Scan for the cell matching the given text and deliver its (X, Y) coordinate at center. 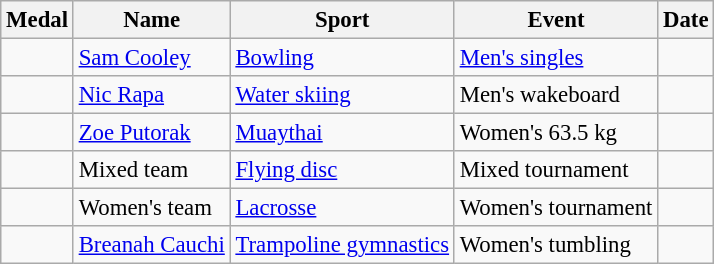
Women's tumbling (556, 245)
Bowling (342, 58)
Women's team (152, 208)
Breanah Cauchi (152, 245)
Men's singles (556, 58)
Water skiing (342, 95)
Sport (342, 20)
Trampoline gymnastics (342, 245)
Flying disc (342, 170)
Medal (38, 20)
Mixed team (152, 170)
Zoe Putorak (152, 133)
Women's tournament (556, 208)
Men's wakeboard (556, 95)
Nic Rapa (152, 95)
Sam Cooley (152, 58)
Muaythai (342, 133)
Event (556, 20)
Name (152, 20)
Mixed tournament (556, 170)
Lacrosse (342, 208)
Date (686, 20)
Women's 63.5 kg (556, 133)
